Determine the [X, Y] coordinate at the center of the cell enclosing the given text.  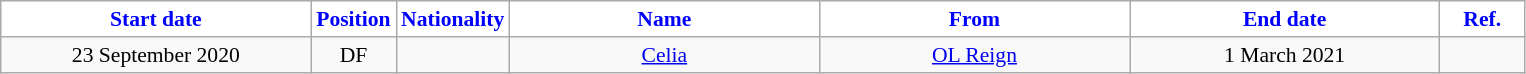
From [974, 19]
23 September 2020 [156, 55]
Start date [156, 19]
End date [1285, 19]
OL Reign [974, 55]
Nationality [452, 19]
Name [664, 19]
Position [354, 19]
1 March 2021 [1285, 55]
DF [354, 55]
Ref. [1482, 19]
Celia [664, 55]
